Find where the given text appears and provide that cell's center as (X, Y) coordinate. 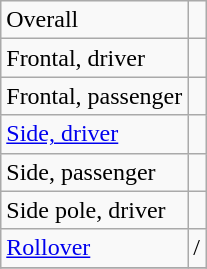
Frontal, passenger (94, 96)
Side, driver (94, 134)
Side pole, driver (94, 210)
Frontal, driver (94, 58)
Overall (94, 20)
Rollover (94, 248)
/ (197, 248)
Side, passenger (94, 172)
